Capture the cell that displays the provided text and extract its (X, Y) central coordinate. 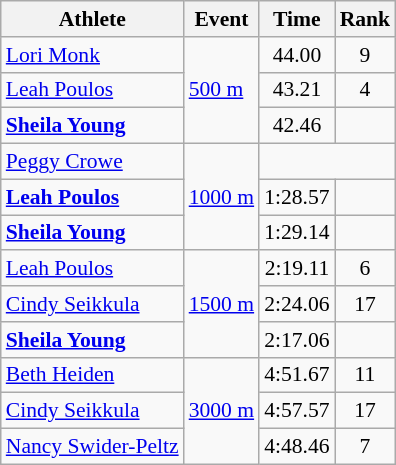
44.00 (296, 55)
1500 m (222, 304)
43.21 (296, 90)
4:48.46 (296, 447)
2:24.06 (296, 304)
1:28.57 (296, 197)
1000 m (222, 198)
Beth Heiden (92, 375)
1:29.14 (296, 233)
2:17.06 (296, 340)
4:51.67 (296, 375)
3000 m (222, 410)
Nancy Swider-Peltz (92, 447)
Lori Monk (92, 55)
4:57.57 (296, 411)
Rank (366, 19)
4 (366, 90)
11 (366, 375)
Athlete (92, 19)
Event (222, 19)
9 (366, 55)
500 m (222, 90)
7 (366, 447)
2:19.11 (296, 269)
42.46 (296, 126)
Peggy Crowe (92, 162)
6 (366, 269)
Time (296, 19)
